Scan for the cell matching the given text and deliver its [X, Y] coordinate at center. 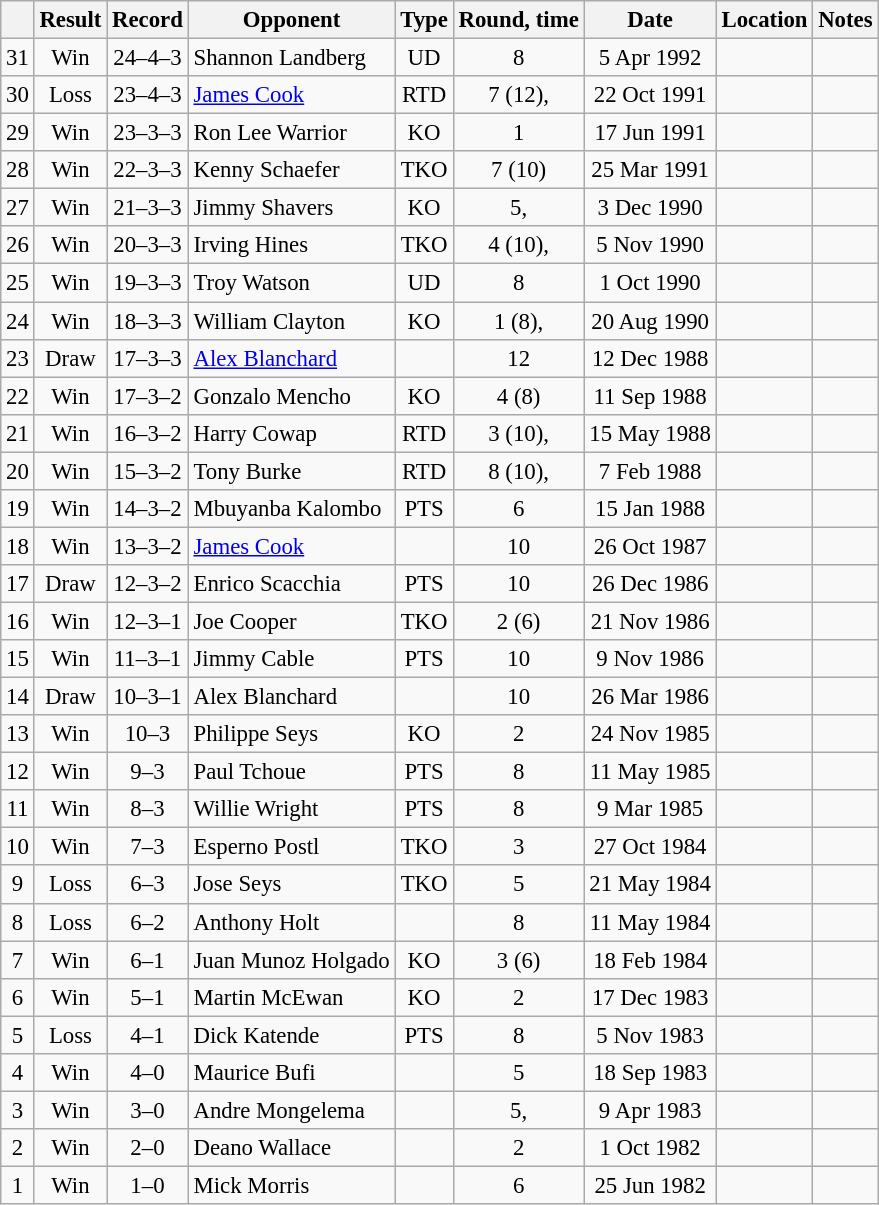
11–3–1 [148, 659]
Andre Mongelema [292, 1110]
20 Aug 1990 [650, 321]
17–3–2 [148, 396]
26 Mar 1986 [650, 697]
7–3 [148, 847]
31 [18, 58]
2 (6) [518, 621]
Date [650, 20]
15 May 1988 [650, 433]
Juan Munoz Holgado [292, 960]
18 Sep 1983 [650, 1073]
3 Dec 1990 [650, 208]
Jimmy Cable [292, 659]
9 Mar 1985 [650, 809]
26 [18, 245]
26 Dec 1986 [650, 584]
Maurice Bufi [292, 1073]
Mick Morris [292, 1185]
Shannon Landberg [292, 58]
20 [18, 471]
2–0 [148, 1148]
27 [18, 208]
24–4–3 [148, 58]
3–0 [148, 1110]
17 [18, 584]
23 [18, 358]
1–0 [148, 1185]
Mbuyanba Kalombo [292, 509]
16–3–2 [148, 433]
27 Oct 1984 [650, 847]
Result [70, 20]
18 [18, 546]
9 [18, 885]
Round, time [518, 20]
28 [18, 170]
21 Nov 1986 [650, 621]
12–3–2 [148, 584]
10–3 [148, 734]
9–3 [148, 772]
30 [18, 95]
Tony Burke [292, 471]
Martin McEwan [292, 997]
7 (12), [518, 95]
Paul Tchoue [292, 772]
Location [764, 20]
Joe Cooper [292, 621]
Deano Wallace [292, 1148]
6–1 [148, 960]
14–3–2 [148, 509]
8–3 [148, 809]
15 [18, 659]
21 [18, 433]
13–3–2 [148, 546]
17 Jun 1991 [650, 133]
5 Apr 1992 [650, 58]
24 [18, 321]
4–1 [148, 1035]
18–3–3 [148, 321]
5 Nov 1990 [650, 245]
Dick Katende [292, 1035]
4 (10), [518, 245]
11 [18, 809]
4 (8) [518, 396]
Gonzalo Mencho [292, 396]
Jose Seys [292, 885]
5 Nov 1983 [650, 1035]
12 Dec 1988 [650, 358]
9 Nov 1986 [650, 659]
13 [18, 734]
1 Oct 1990 [650, 283]
Notes [846, 20]
Willie Wright [292, 809]
Opponent [292, 20]
8 (10), [518, 471]
7 (10) [518, 170]
10–3–1 [148, 697]
17 Dec 1983 [650, 997]
21–3–3 [148, 208]
1 Oct 1982 [650, 1148]
23–3–3 [148, 133]
1 (8), [518, 321]
18 Feb 1984 [650, 960]
15–3–2 [148, 471]
20–3–3 [148, 245]
26 Oct 1987 [650, 546]
Jimmy Shavers [292, 208]
Anthony Holt [292, 922]
Ron Lee Warrior [292, 133]
16 [18, 621]
15 Jan 1988 [650, 509]
7 Feb 1988 [650, 471]
Esperno Postl [292, 847]
11 May 1984 [650, 922]
4–0 [148, 1073]
Troy Watson [292, 283]
5–1 [148, 997]
3 (6) [518, 960]
22–3–3 [148, 170]
14 [18, 697]
11 May 1985 [650, 772]
William Clayton [292, 321]
7 [18, 960]
Philippe Seys [292, 734]
22 [18, 396]
22 Oct 1991 [650, 95]
4 [18, 1073]
9 Apr 1983 [650, 1110]
11 Sep 1988 [650, 396]
23–4–3 [148, 95]
Harry Cowap [292, 433]
6–2 [148, 922]
12–3–1 [148, 621]
25 [18, 283]
24 Nov 1985 [650, 734]
29 [18, 133]
3 (10), [518, 433]
Kenny Schaefer [292, 170]
21 May 1984 [650, 885]
25 Mar 1991 [650, 170]
25 Jun 1982 [650, 1185]
Type [424, 20]
Record [148, 20]
19–3–3 [148, 283]
19 [18, 509]
Irving Hines [292, 245]
17–3–3 [148, 358]
Enrico Scacchia [292, 584]
6–3 [148, 885]
